Detect which cell encompasses the target text, then output its [x, y] center coordinate. 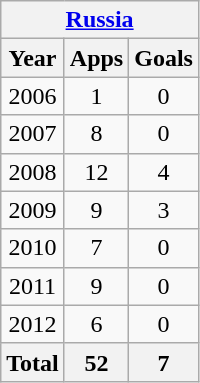
2010 [33, 248]
8 [96, 134]
Apps [96, 58]
2008 [33, 172]
2006 [33, 96]
Year [33, 58]
6 [96, 324]
2011 [33, 286]
2007 [33, 134]
1 [96, 96]
4 [164, 172]
2009 [33, 210]
52 [96, 362]
3 [164, 210]
Russia [100, 20]
12 [96, 172]
Total [33, 362]
2012 [33, 324]
Goals [164, 58]
